Return (x, y) of the center of cell containing provided text 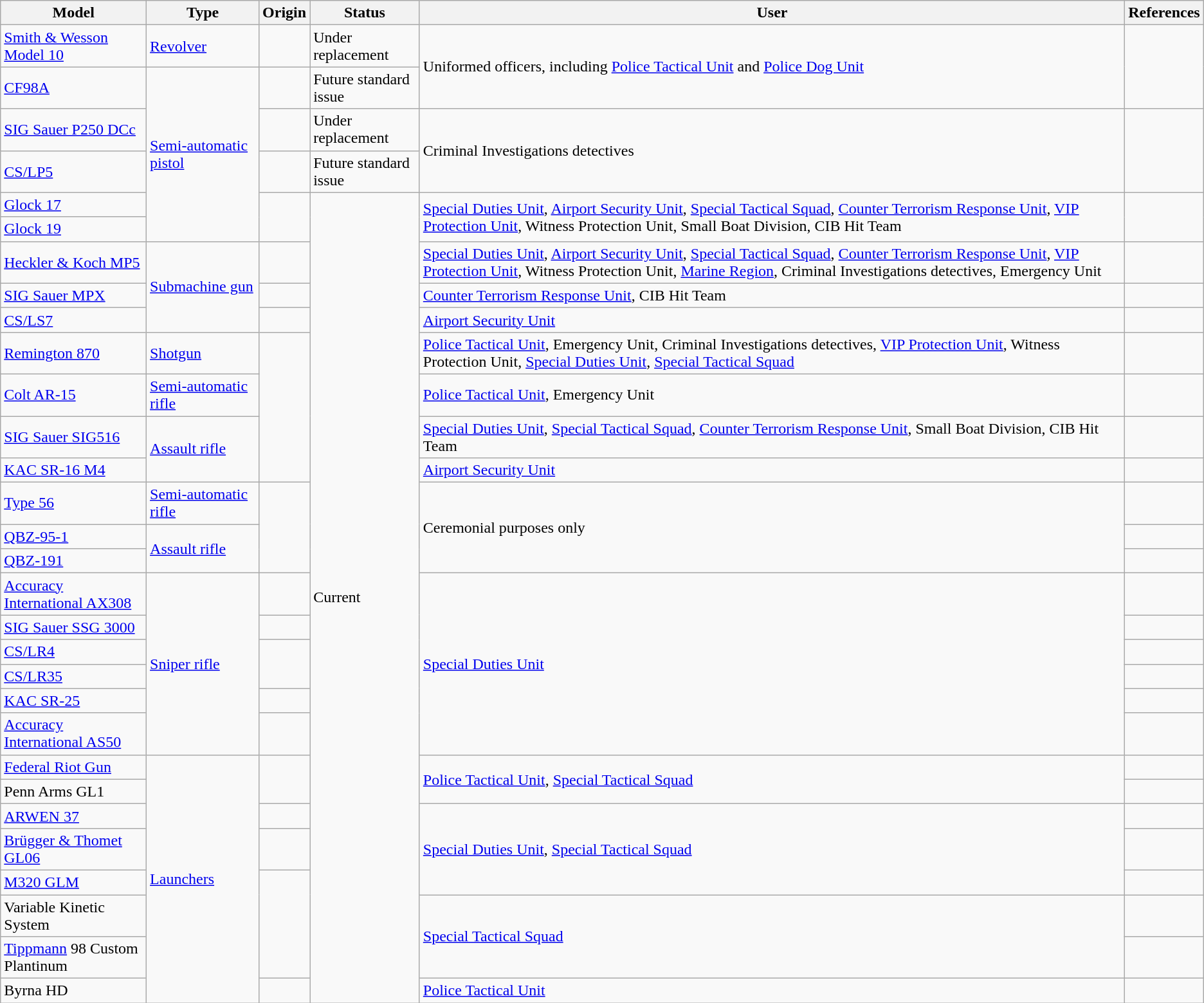
Police Tactical Unit, Emergency Unit (772, 395)
Criminal Investigations detectives (772, 151)
SIG Sauer SSG 3000 (73, 627)
Special Duties Unit, Special Tactical Squad (772, 849)
SIG Sauer SIG516 (73, 436)
Status (365, 13)
SIG Sauer P250 DCc (73, 130)
Accuracy International AS50 (73, 733)
Colt AR-15 (73, 395)
Counter Terrorism Response Unit, CIB Hit Team (772, 295)
CF98A (73, 87)
Ceremonial purposes only (772, 528)
Glock 17 (73, 205)
CS/LR4 (73, 652)
QBZ-95-1 (73, 537)
Sniper rifle (203, 664)
Model (73, 13)
User (772, 13)
CS/LS7 (73, 320)
Special Duties Unit (772, 664)
Federal Riot Gun (73, 767)
CS/LR35 (73, 676)
Type (203, 13)
Origin (284, 13)
M320 GLM (73, 882)
Special Duties Unit, Special Tactical Squad, Counter Terrorism Response Unit, Small Boat Division, CIB Hit Team (772, 436)
References (1164, 13)
Byrna HD (73, 991)
CS/LP5 (73, 171)
Type 56 (73, 503)
Shotgun (203, 353)
Brügger & Thomet GL06 (73, 849)
ARWEN 37 (73, 816)
SIG Sauer MPX (73, 295)
Launchers (203, 879)
Smith & Wesson Model 10 (73, 46)
Police Tactical Unit, Special Tactical Squad (772, 779)
QBZ-191 (73, 561)
Variable Kinetic System (73, 915)
Tippmann 98 Custom Plantinum (73, 957)
Submachine gun (203, 287)
Heckler & Koch MP5 (73, 262)
Police Tactical Unit (772, 991)
Remington 870 (73, 353)
Uniformed officers, including Police Tactical Unit and Police Dog Unit (772, 67)
Accuracy International AX308 (73, 594)
Revolver (203, 46)
Special Tactical Squad (772, 936)
Glock 19 (73, 229)
KAC SR-25 (73, 701)
KAC SR-16 M4 (73, 470)
Penn Arms GL1 (73, 791)
Current (365, 598)
Semi-automatic pistol (203, 154)
